Return the (x, y) coordinate for the center point of the cell that contains the specified text.  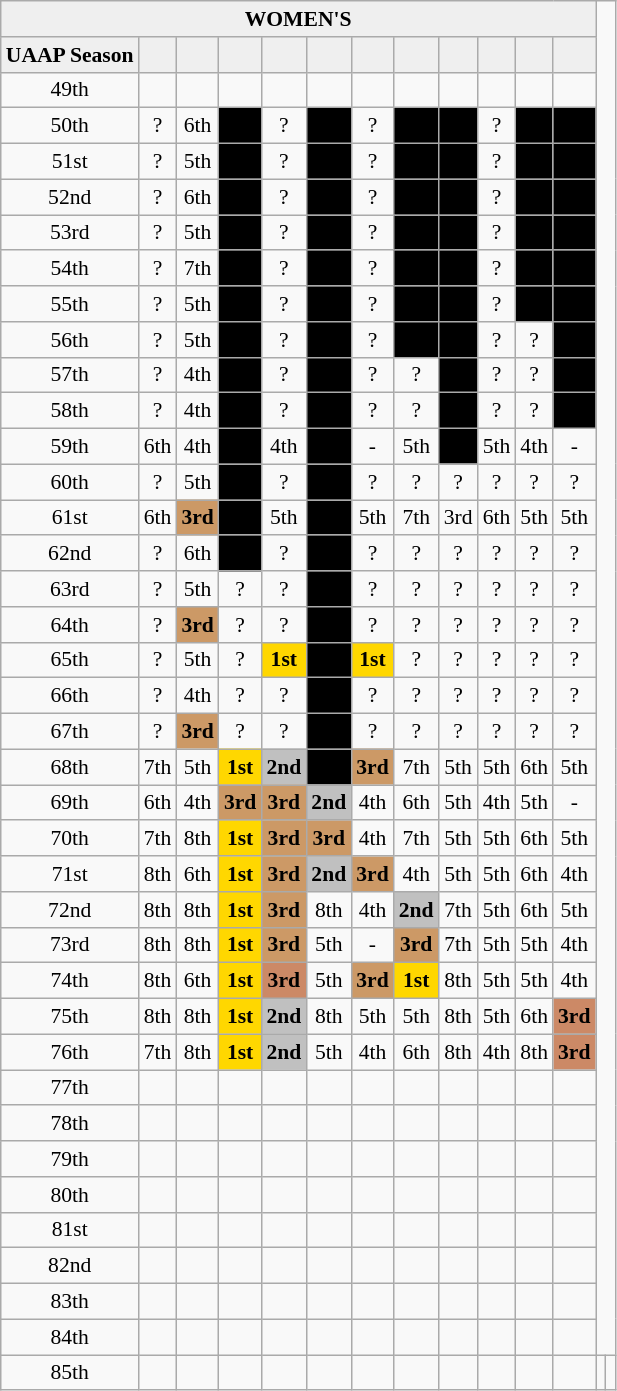
52nd (70, 197)
82nd (70, 1266)
53rd (70, 233)
58th (70, 411)
UAAP Season (70, 55)
68th (70, 767)
83th (70, 1302)
64th (70, 625)
80th (70, 1195)
62nd (70, 554)
72nd (70, 910)
61st (70, 518)
85th (70, 1373)
69th (70, 803)
71st (70, 874)
57th (70, 375)
67th (70, 732)
66th (70, 696)
WOMEN'S (298, 19)
59th (70, 447)
70th (70, 839)
84th (70, 1337)
75th (70, 1017)
56th (70, 340)
55th (70, 304)
76th (70, 1052)
79th (70, 1159)
77th (70, 1088)
49th (70, 90)
81st (70, 1230)
65th (70, 660)
73rd (70, 945)
50th (70, 126)
54th (70, 269)
51st (70, 162)
60th (70, 482)
74th (70, 981)
63rd (70, 589)
78th (70, 1124)
